For the text-containing cell, return its midpoint in [x, y] coordinate format. 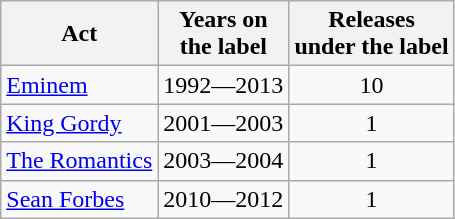
10 [372, 85]
1992—2013 [224, 85]
Act [80, 34]
Years on the label [224, 34]
2003—2004 [224, 161]
King Gordy [80, 123]
2010—2012 [224, 199]
2001—2003 [224, 123]
Releases under the label [372, 34]
Sean Forbes [80, 199]
The Romantics [80, 161]
Eminem [80, 85]
